Determine the (x, y) coordinate at the center of the cell enclosing the given text.  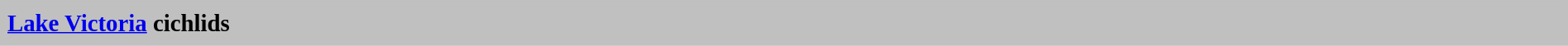
Lake Victoria cichlids (784, 23)
